Search for the cell housing the specified text and yield its (X, Y) center coordinate. 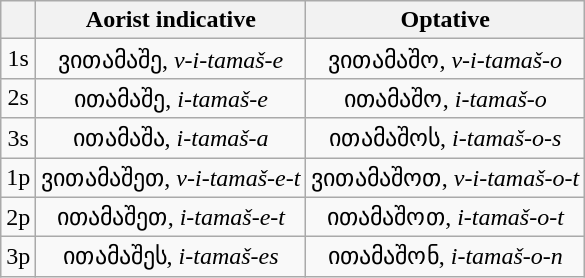
ვითამაშეთ, v-i-tamaš-e-t (171, 178)
ითამაშეთ, i-tamaš-e-t (171, 217)
ითამაშო, i-tamaš-o (446, 98)
ითამაშოთ, i-tamaš-o-t (446, 217)
3p (18, 257)
ითამაშე, i-tamaš-e (171, 98)
ვითამაშოთ, v-i-tamaš-o-t (446, 178)
Aorist indicative (171, 20)
3s (18, 138)
ითამაშოს, i-tamaš-o-s (446, 138)
ვითამაშე, v-i-tamaš-e (171, 59)
ითამაშა, i-tamaš-a (171, 138)
ვითამაშო, v-i-tamaš-o (446, 59)
2p (18, 217)
ითამაშეს, i-tamaš-es (171, 257)
Optative (446, 20)
ითამაშონ, i-tamaš-o-n (446, 257)
1s (18, 59)
1p (18, 178)
2s (18, 98)
